Scan for the cell matching the given text and deliver its [x, y] coordinate at center. 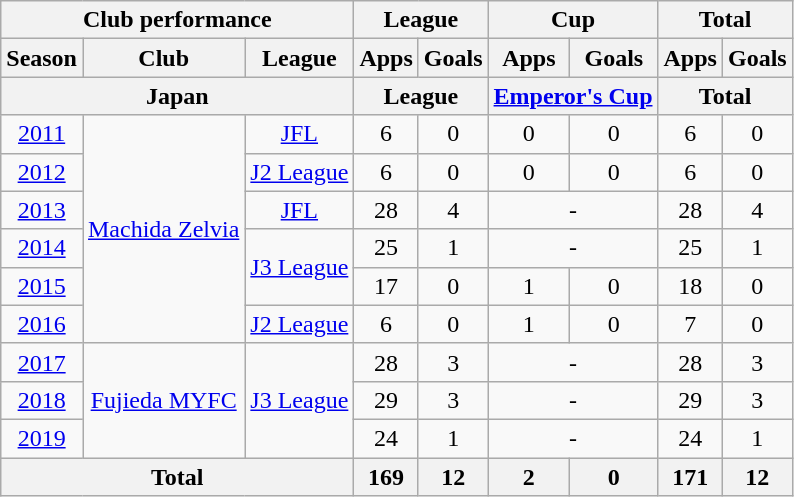
Season [42, 58]
17 [386, 286]
Emperor's Cup [573, 96]
Machida Zelvia [163, 229]
2013 [42, 210]
18 [690, 286]
2016 [42, 324]
Japan [178, 96]
2 [529, 477]
171 [690, 477]
2017 [42, 362]
2018 [42, 400]
Club performance [178, 20]
Cup [573, 20]
2019 [42, 438]
2014 [42, 248]
Fujieda MYFC [163, 400]
2015 [42, 286]
2011 [42, 134]
Club [163, 58]
7 [690, 324]
169 [386, 477]
2012 [42, 172]
